Find where the given text appears and provide that cell's center as (X, Y) coordinate. 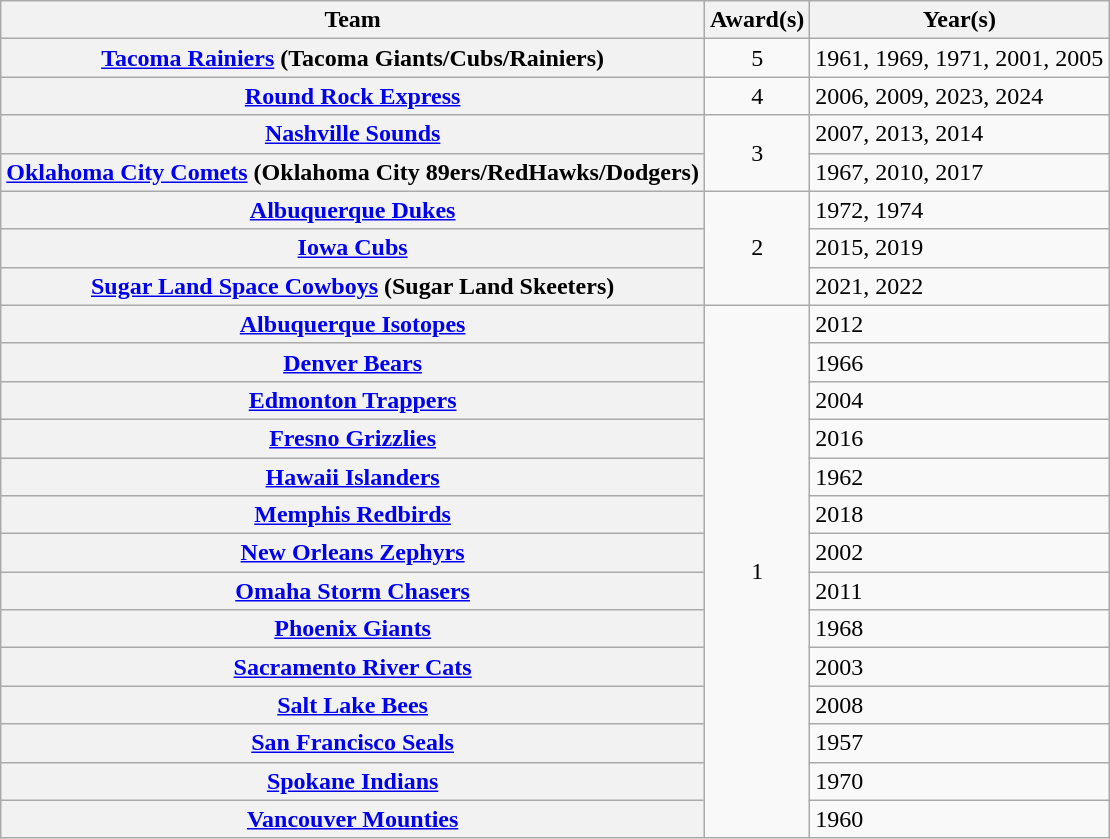
Vancouver Mounties (353, 819)
Team (353, 20)
4 (756, 96)
Memphis Redbirds (353, 515)
2018 (960, 515)
1962 (960, 477)
Denver Bears (353, 362)
2006, 2009, 2023, 2024 (960, 96)
San Francisco Seals (353, 743)
Year(s) (960, 20)
2011 (960, 591)
2008 (960, 705)
Sugar Land Space Cowboys (Sugar Land Skeeters) (353, 286)
Hawaii Islanders (353, 477)
1 (756, 572)
1966 (960, 362)
2002 (960, 553)
1967, 2010, 2017 (960, 172)
5 (756, 58)
Omaha Storm Chasers (353, 591)
2016 (960, 438)
Edmonton Trappers (353, 400)
2015, 2019 (960, 248)
2004 (960, 400)
Spokane Indians (353, 781)
Sacramento River Cats (353, 667)
1970 (960, 781)
Award(s) (756, 20)
New Orleans Zephyrs (353, 553)
Albuquerque Dukes (353, 210)
1961, 1969, 1971, 2001, 2005 (960, 58)
3 (756, 153)
Salt Lake Bees (353, 705)
1957 (960, 743)
1960 (960, 819)
2 (756, 248)
Tacoma Rainiers (Tacoma Giants/Cubs/Rainiers) (353, 58)
Iowa Cubs (353, 248)
Fresno Grizzlies (353, 438)
Nashville Sounds (353, 134)
1972, 1974 (960, 210)
2003 (960, 667)
Round Rock Express (353, 96)
2021, 2022 (960, 286)
Phoenix Giants (353, 629)
2012 (960, 324)
Oklahoma City Comets (Oklahoma City 89ers/RedHawks/Dodgers) (353, 172)
2007, 2013, 2014 (960, 134)
1968 (960, 629)
Albuquerque Isotopes (353, 324)
